For the text-containing cell, return its midpoint in [X, Y] coordinate format. 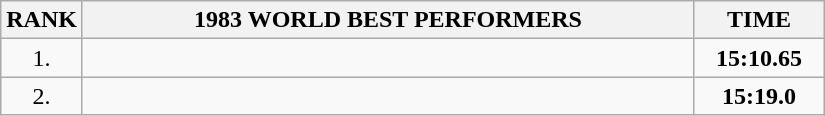
1983 WORLD BEST PERFORMERS [388, 20]
15:19.0 [760, 96]
2. [42, 96]
15:10.65 [760, 58]
1. [42, 58]
TIME [760, 20]
RANK [42, 20]
